Find where the given text appears and provide that cell's center as (X, Y) coordinate. 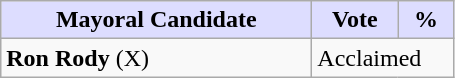
Mayoral Candidate (156, 20)
% (426, 20)
Vote (355, 20)
Ron Rody (X) (156, 58)
Acclaimed (383, 58)
